Search for the cell housing the specified text and yield its (x, y) center coordinate. 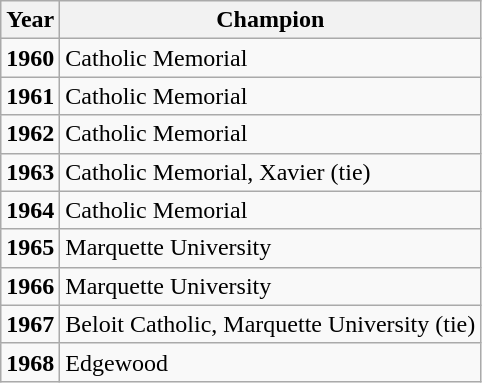
1964 (30, 210)
1961 (30, 96)
1963 (30, 172)
1968 (30, 362)
1962 (30, 134)
Catholic Memorial, Xavier (tie) (270, 172)
1967 (30, 324)
1965 (30, 248)
Edgewood (270, 362)
1966 (30, 286)
Champion (270, 20)
1960 (30, 58)
Year (30, 20)
Beloit Catholic, Marquette University (tie) (270, 324)
